Determine the [x, y] coordinate at the center of the cell enclosing the given text.  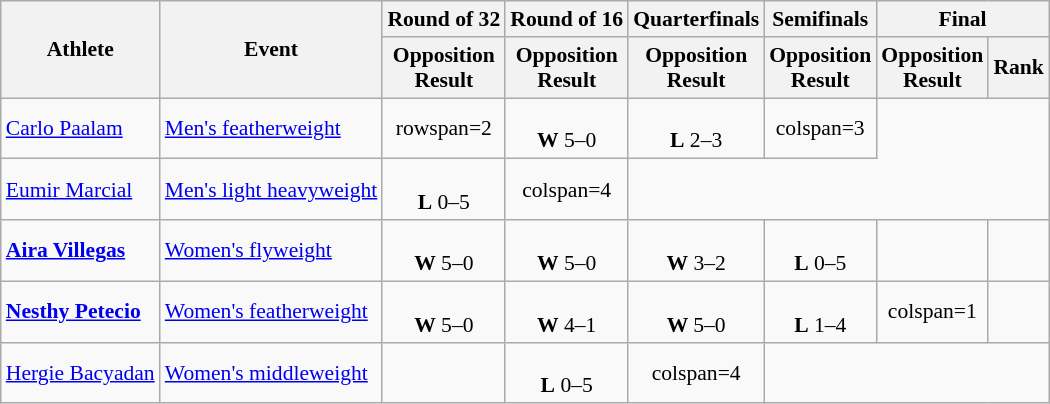
Rank [1018, 68]
L 1–4 [820, 312]
colspan=3 [820, 128]
Nesthy Petecio [80, 312]
rowspan=2 [444, 128]
Men's featherweight [272, 128]
Semifinals [820, 19]
Women's featherweight [272, 312]
Aira Villegas [80, 250]
W 3–2 [696, 250]
Final [962, 19]
W 4–1 [566, 312]
L 2–3 [696, 128]
Round of 32 [444, 19]
Athlete [80, 50]
Women's flyweight [272, 250]
Hergie Bacyadan [80, 372]
Eumir Marcial [80, 190]
Women's middleweight [272, 372]
Men's light heavyweight [272, 190]
Event [272, 50]
Quarterfinals [696, 19]
colspan=1 [932, 312]
Round of 16 [566, 19]
Carlo Paalam [80, 128]
